Return [X, Y] of the center of cell containing provided text 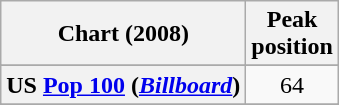
Chart (2008) [124, 34]
Peakposition [292, 34]
US Pop 100 (Billboard) [124, 85]
64 [292, 85]
